Scan for the cell matching the given text and deliver its (x, y) coordinate at center. 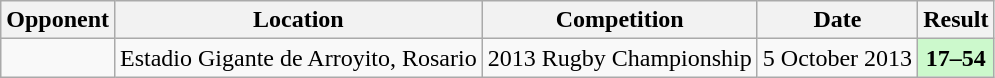
17–54 (956, 58)
2013 Rugby Championship (620, 58)
5 October 2013 (837, 58)
Date (837, 20)
Opponent (58, 20)
Estadio Gigante de Arroyito, Rosario (299, 58)
Competition (620, 20)
Location (299, 20)
Result (956, 20)
